Return the [X, Y] coordinate for the center point of the cell that contains the specified text.  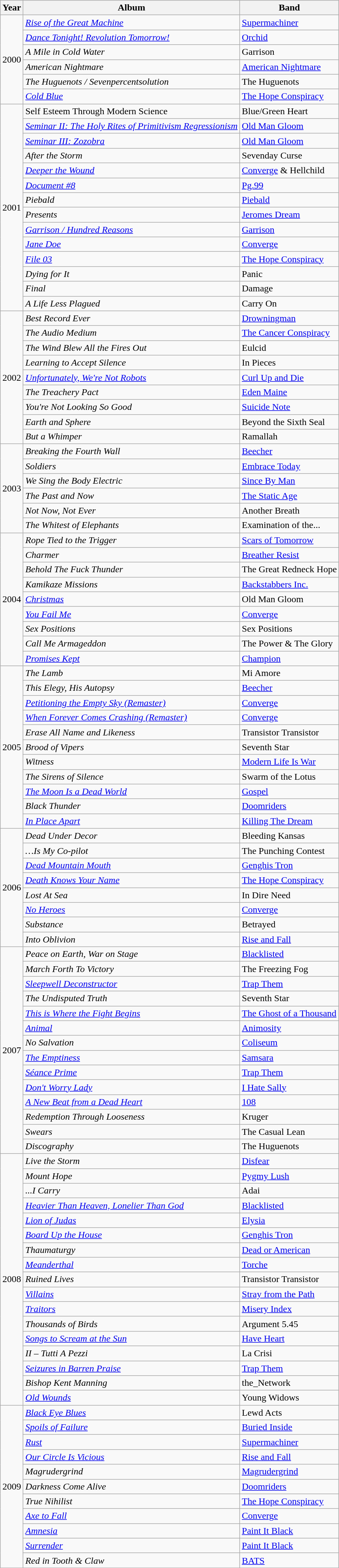
Lost At Sea [131, 895]
Bleeding Kansas [289, 836]
Champion [289, 659]
Converge & Hellchild [289, 170]
Soldiers [131, 466]
The Audio Medium [131, 333]
Erase All Name and Likeness [131, 732]
Dead Under Decor [131, 836]
Suicide Note [289, 407]
Eulcid [289, 348]
The Static Age [289, 496]
Séance Prime [131, 1072]
Don't Worry Lady [131, 1087]
The Whitest of Elephants [131, 525]
Disfear [289, 1161]
Year [12, 8]
Mi Amore [289, 673]
Samsara [289, 1058]
Damage [289, 289]
2009 [12, 1486]
In Place Apart [131, 821]
Beyond the Sixth Seal [289, 422]
Backstabbers Inc. [289, 584]
Stray from the Path [289, 1294]
Not Now, Not Ever [131, 510]
2006 [12, 887]
Dying for It [131, 274]
Pg.99 [289, 185]
La Crisi [289, 1353]
Board Up the House [131, 1235]
Mount Hope [131, 1176]
Spoils of Failure [131, 1427]
Coliseum [289, 1043]
Document #8 [131, 185]
This is Where the Fight Begins [131, 1013]
The Casual Lean [289, 1132]
You Fail Me [131, 614]
I Hate Sally [289, 1087]
The Lamb [131, 673]
Gospel [289, 791]
The Undisputed Truth [131, 998]
The Ghost of a Thousand [289, 1013]
Orchid [289, 37]
Jeromes Dream [289, 215]
Breaking the Fourth Wall [131, 451]
Black Thunder [131, 806]
Best Record Ever [131, 318]
Christmas [131, 599]
Brood of Vipers [131, 747]
Buried Inside [289, 1427]
Red in Tooth & Claw [131, 1560]
The Emptiness [131, 1058]
2004 [12, 599]
Adai [289, 1191]
...I Carry [131, 1191]
Swears [131, 1132]
Axe to Fall [131, 1516]
II – Tutti A Pezzi [131, 1353]
Seminar III: Zozobra [131, 141]
Jane Doe [131, 244]
Traitors [131, 1309]
…Is My Co-pilot [131, 850]
Old Wounds [131, 1398]
Ruined Lives [131, 1279]
Blue/Green Heart [289, 111]
Lion of Judas [131, 1220]
Dead or American [289, 1250]
Witness [131, 762]
Discography [131, 1146]
Promises Kept [131, 659]
Garrison / Hundred Reasons [131, 230]
Animal [131, 1028]
Dead Mountain Mouth [131, 865]
The Power & The Glory [289, 643]
The Past and Now [131, 496]
108 [289, 1102]
Self Esteem Through Modern Science [131, 111]
Elysia [289, 1220]
Our Circle Is Vicious [131, 1457]
Dance Tonight! Revolution Tomorrow! [131, 37]
BATS [289, 1560]
You're Not Looking So Good [131, 407]
Redemption Through Looseness [131, 1117]
The Moon Is a Dead World [131, 791]
True Nihilist [131, 1501]
Modern Life Is War [289, 762]
Examination of the... [289, 525]
Kamikaze Missions [131, 584]
Panic [289, 274]
Pygmy Lush [289, 1176]
Seizures in Barren Praise [131, 1368]
Presents [131, 215]
Substance [131, 925]
A New Beat from a Dead Heart [131, 1102]
But a Whimper [131, 437]
2005 [12, 747]
Surrender [131, 1545]
Peace on Earth, War on Stage [131, 954]
2008 [12, 1280]
A Life Less Plagued [131, 303]
No Heroes [131, 910]
This Elegy, His Autopsy [131, 688]
Learning to Accept Silence [131, 362]
Thaumaturgy [131, 1250]
Eden Maine [289, 392]
Rope Tied to the Trigger [131, 540]
The Great Redneck Hope [289, 570]
Scars of Tomorrow [289, 540]
In Dire Need [289, 895]
Cold Blue [131, 96]
2003 [12, 488]
Sevenday Curse [289, 155]
The Sirens of Silence [131, 777]
Torche [289, 1265]
Argument 5.45 [289, 1324]
2001 [12, 207]
March Forth To Victory [131, 969]
Animosity [289, 1028]
Earth and Sphere [131, 422]
2007 [12, 1051]
Heavier Than Heaven, Lonelier Than God [131, 1206]
Charmer [131, 555]
Behold The Fuck Thunder [131, 570]
Rust [131, 1442]
Songs to Scream at the Sun [131, 1338]
The Freezing Fog [289, 969]
Final [131, 289]
2002 [12, 378]
Killing The Dream [289, 821]
Rise of the Great Machine [131, 23]
Swarm of the Lotus [289, 777]
Darkness Come Alive [131, 1486]
The Wind Blew All the Fires Out [131, 348]
Since By Man [289, 481]
Album [131, 8]
Deeper the Wound [131, 170]
Have Heart [289, 1338]
Amnesia [131, 1531]
The Cancer Conspiracy [289, 333]
The Huguenots / Sevenpercentsolution [131, 82]
Bishop Kent Manning [131, 1383]
Meanderthal [131, 1265]
Ramallah [289, 437]
Into Oblivion [131, 939]
File 03 [131, 259]
Seminar II: The Holy Rites of Primitivism Regressionism [131, 126]
Lewd Acts [289, 1413]
The Punching Contest [289, 850]
Thousands of Birds [131, 1324]
Unfortunately, We're Not Robots [131, 377]
Petitioning the Empty Sky (Remaster) [131, 703]
Villains [131, 1294]
the_Network [289, 1383]
Betrayed [289, 925]
A Mile in Cold Water [131, 52]
Kruger [289, 1117]
When Forever Comes Crashing (Remaster) [131, 718]
In Pieces [289, 362]
After the Storm [131, 155]
Breather Resist [289, 555]
2000 [12, 59]
Curl Up and Die [289, 377]
Black Eye Blues [131, 1413]
Call Me Armageddon [131, 643]
Death Knows Your Name [131, 880]
Sleepwell Deconstructor [131, 984]
The Treachery Pact [131, 392]
We Sing the Body Electric [131, 481]
Young Widows [289, 1398]
Misery Index [289, 1309]
Live the Storm [131, 1161]
Carry On [289, 303]
Another Breath [289, 510]
Drowningman [289, 318]
Band [289, 8]
No Salvation [131, 1043]
Embrace Today [289, 466]
